Determine the (X, Y) coordinate at the center of the cell enclosing the given text.  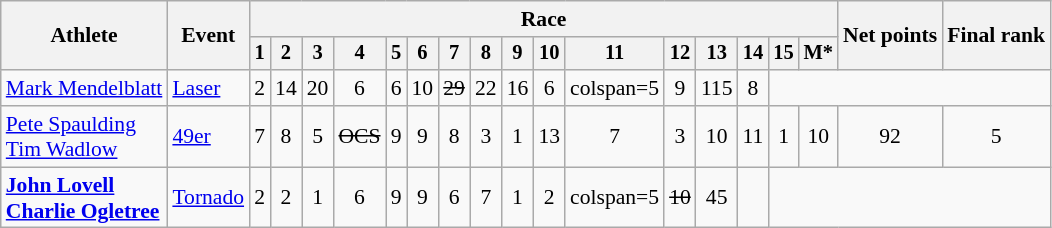
Net points (890, 36)
OCS (359, 136)
John LovellCharlie Ogletree (84, 198)
Laser (208, 88)
20 (318, 88)
Final rank (996, 36)
M* (818, 54)
115 (717, 88)
22 (486, 88)
45 (717, 198)
15 (783, 54)
29 (454, 88)
Tornado (208, 198)
Pete SpauldingTim Wadlow (84, 136)
Race (544, 19)
12 (680, 54)
Athlete (84, 36)
49er (208, 136)
16 (518, 88)
4 (359, 54)
Event (208, 36)
Mark Mendelblatt (84, 88)
92 (890, 136)
